From the cell containing the given text, extract its center point as (X, Y) coordinate. 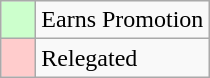
Relegated (122, 58)
Earns Promotion (122, 20)
